Locate the cell with the specified text and output its [X, Y] center coordinate. 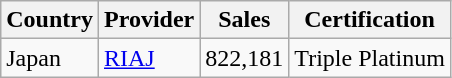
Sales [244, 20]
Triple Platinum [370, 58]
Certification [370, 20]
RIAJ [148, 58]
Japan [50, 58]
Provider [148, 20]
Country [50, 20]
822,181 [244, 58]
